Return [X, Y] of the center of cell containing provided text 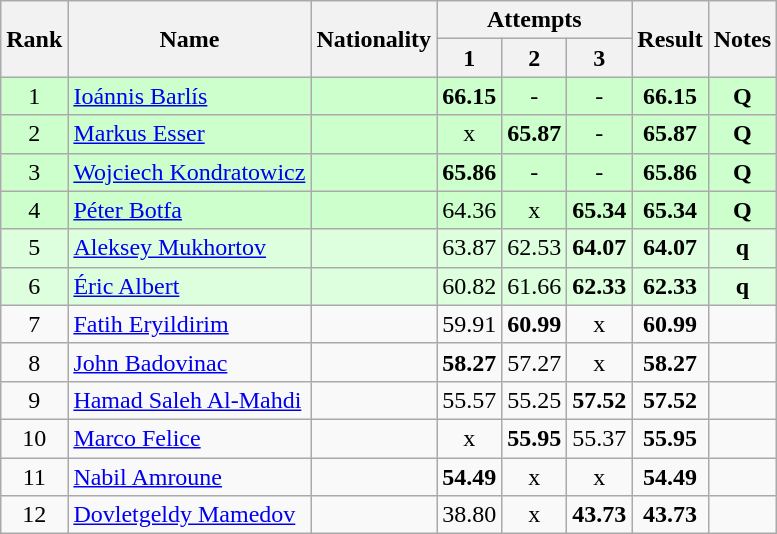
Nationality [374, 39]
10 [34, 438]
Hamad Saleh Al-Mahdi [190, 400]
5 [34, 248]
Markus Esser [190, 134]
Nabil Amroune [190, 477]
Rank [34, 39]
Notes [742, 39]
6 [34, 286]
Péter Botfa [190, 210]
Dovletgeldy Mamedov [190, 515]
60.82 [470, 286]
Marco Felice [190, 438]
55.25 [534, 400]
11 [34, 477]
57.27 [534, 362]
Éric Albert [190, 286]
59.91 [470, 324]
64.36 [470, 210]
61.66 [534, 286]
55.57 [470, 400]
Ioánnis Barlís [190, 96]
Wojciech Kondratowicz [190, 172]
Attempts [534, 20]
Fatih Eryildirim [190, 324]
38.80 [470, 515]
62.53 [534, 248]
63.87 [470, 248]
Aleksey Mukhortov [190, 248]
55.37 [600, 438]
8 [34, 362]
7 [34, 324]
Name [190, 39]
12 [34, 515]
9 [34, 400]
Result [670, 39]
John Badovinac [190, 362]
4 [34, 210]
